Output the [X, Y] coordinate of the center of the cell containing the given text.  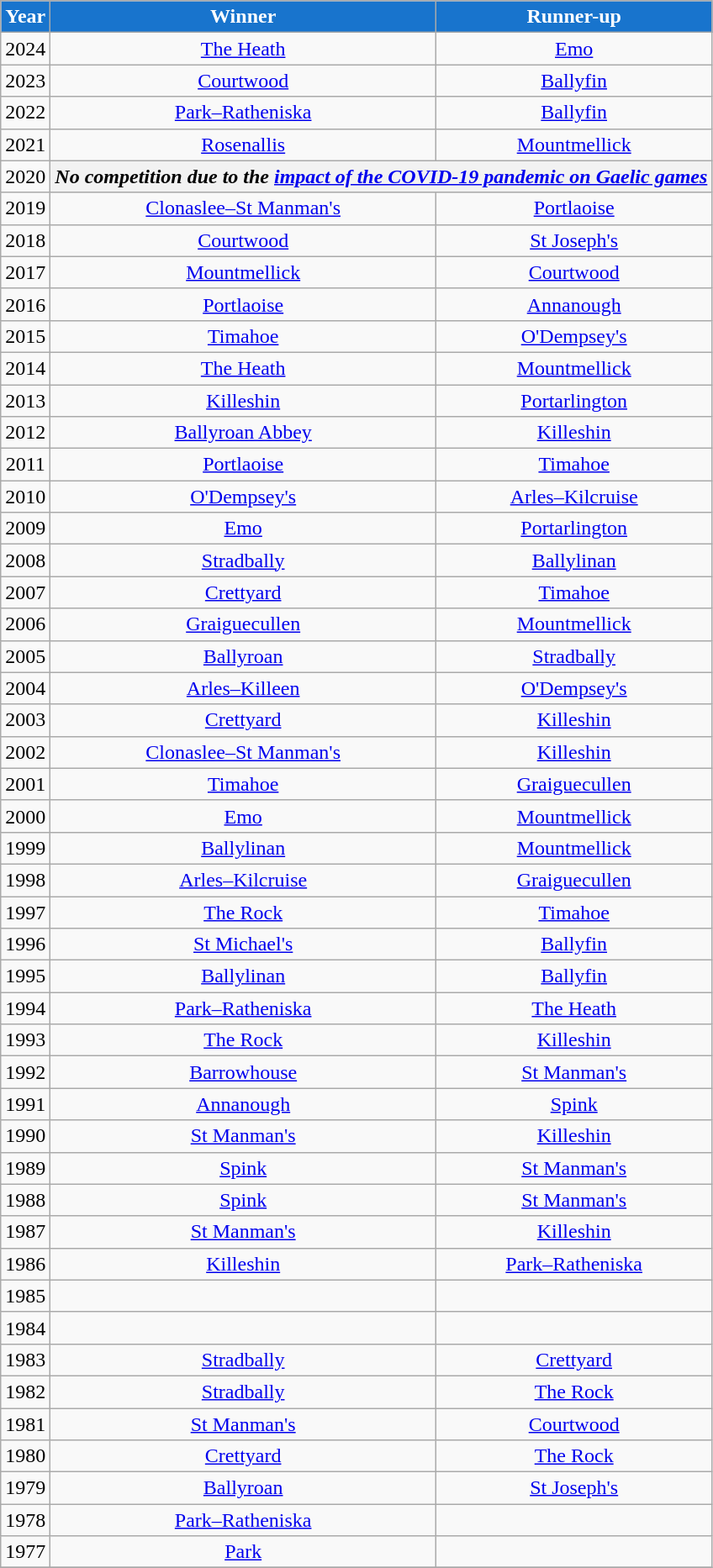
2014 [25, 368]
1981 [25, 1424]
1978 [25, 1520]
2011 [25, 465]
2003 [25, 720]
2020 [25, 176]
2016 [25, 304]
1984 [25, 1328]
Barrowhouse [244, 1072]
2013 [25, 401]
Winner [244, 17]
Arles–Killeen [244, 688]
1995 [25, 976]
1983 [25, 1360]
2008 [25, 560]
1980 [25, 1456]
1996 [25, 944]
2001 [25, 784]
Park [244, 1552]
1997 [25, 912]
2021 [25, 145]
2019 [25, 208]
2015 [25, 336]
1982 [25, 1392]
1993 [25, 1040]
1977 [25, 1552]
2007 [25, 592]
2004 [25, 688]
Ballyroan Abbey [244, 433]
1991 [25, 1104]
2022 [25, 113]
1998 [25, 880]
1999 [25, 848]
2002 [25, 752]
Runner-up [574, 17]
2006 [25, 624]
1985 [25, 1296]
2012 [25, 433]
2023 [25, 81]
1986 [25, 1264]
Rosenallis [244, 145]
2010 [25, 497]
1988 [25, 1200]
No competition due to the impact of the COVID-19 pandemic on Gaelic games [382, 176]
1989 [25, 1168]
1987 [25, 1232]
1990 [25, 1136]
2018 [25, 240]
Year [25, 17]
1994 [25, 1008]
2005 [25, 656]
2017 [25, 272]
2000 [25, 816]
1979 [25, 1488]
1992 [25, 1072]
St Michael's [244, 944]
2024 [25, 49]
2009 [25, 529]
